Identify which cell holds the provided text, then report its [x, y] central coordinate. 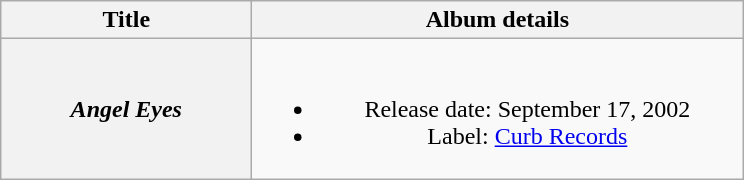
Title [126, 20]
Angel Eyes [126, 109]
Album details [498, 20]
Release date: September 17, 2002Label: Curb Records [498, 109]
